Provide the (x, y) coordinate of the cell's center where the given text is located.  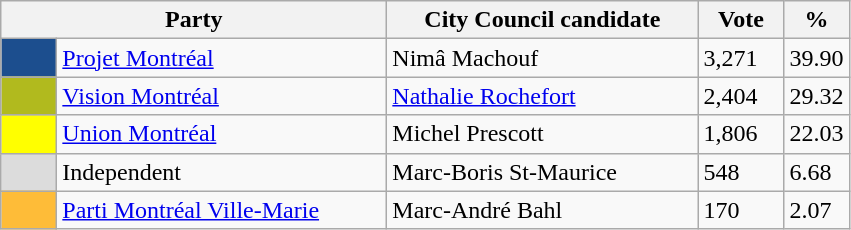
1,806 (741, 134)
3,271 (741, 58)
Projet Montréal (222, 58)
Nathalie Rochefort (542, 96)
% (816, 20)
548 (741, 172)
2,404 (741, 96)
Independent (222, 172)
Party (194, 20)
Union Montréal (222, 134)
Marc-Boris St-Maurice (542, 172)
6.68 (816, 172)
170 (741, 210)
29.32 (816, 96)
2.07 (816, 210)
Vote (741, 20)
39.90 (816, 58)
Vision Montréal (222, 96)
Parti Montréal Ville-Marie (222, 210)
Nimâ Machouf (542, 58)
City Council candidate (542, 20)
22.03 (816, 134)
Marc-André Bahl (542, 210)
Michel Prescott (542, 134)
